Detect which cell encompasses the target text, then output its [X, Y] center coordinate. 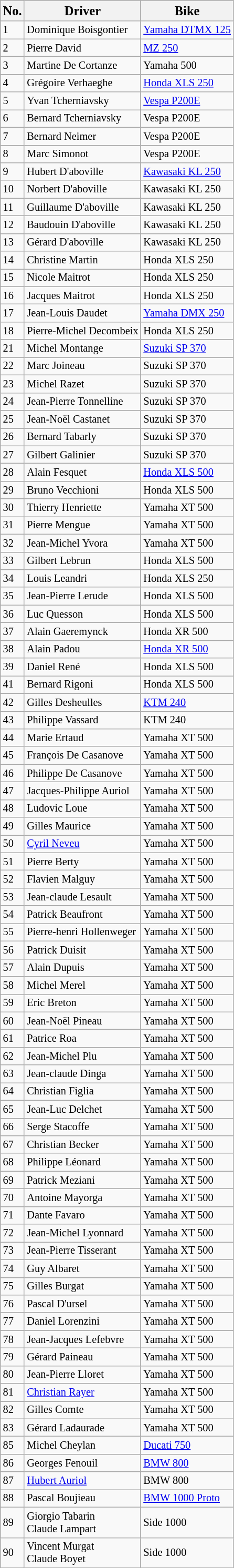
73 [13, 1251]
2 [13, 48]
Marc Joineau [82, 366]
Yvan Tcherniavsky [82, 101]
47 [13, 791]
12 [13, 224]
Michel Merel [82, 985]
Alain Fesquet [82, 472]
5 [13, 101]
Dominique Boisgontier [82, 30]
59 [13, 1003]
55 [13, 932]
Jacques-Philippe Auriol [82, 791]
Jean-Pierre Lerude [82, 596]
Bernard Rigoni [82, 684]
86 [13, 1463]
Dante Favaro [82, 1215]
Flavien Malguy [82, 879]
57 [13, 968]
16 [13, 295]
Jean-Noël Pineau [82, 1021]
Bruno Vecchioni [82, 490]
80 [13, 1375]
38 [13, 649]
François De Casanove [82, 755]
Bike [187, 11]
75 [13, 1286]
Bernard Tabarly [82, 437]
41 [13, 684]
Jean-Pierre Lloret [82, 1375]
Giorgio Tabarin Claude Lampart [82, 1522]
7 [13, 136]
Guillaume D'aboville [82, 207]
32 [13, 543]
9 [13, 171]
67 [13, 1144]
Jean-claude Lesault [82, 897]
Jean-Michel Plu [82, 1056]
51 [13, 862]
Jacques Maitrot [82, 295]
Pierre Berty [82, 862]
Bernard Tcherniavsky [82, 118]
Patrick Meziani [82, 1180]
Christian Rayer [82, 1392]
BMW 1000 Proto [187, 1498]
Gérard Paineau [82, 1357]
74 [13, 1268]
Nicole Maitrot [82, 278]
68 [13, 1162]
11 [13, 207]
Norbert D'aboville [82, 189]
28 [13, 472]
8 [13, 154]
60 [13, 1021]
42 [13, 702]
Jean-Pierre Tonnelline [82, 402]
Jean-claude Dinga [82, 1074]
Pierre Mengue [82, 525]
76 [13, 1304]
Pierre David [82, 48]
61 [13, 1038]
Marie Ertaud [82, 737]
Patrick Duisit [82, 950]
Daniel Lorenzini [82, 1321]
Eric Breton [82, 1003]
30 [13, 508]
Driver [82, 11]
18 [13, 331]
72 [13, 1233]
31 [13, 525]
Gilbert Galinier [82, 455]
79 [13, 1357]
Alain Padou [82, 649]
14 [13, 260]
1 [13, 30]
Michel Cheylan [82, 1445]
49 [13, 826]
65 [13, 1109]
83 [13, 1428]
35 [13, 596]
25 [13, 419]
64 [13, 1091]
Guy Albaret [82, 1268]
13 [13, 242]
Jean-Jacques Lefebvre [82, 1339]
Gilles Comte [82, 1410]
Yamaha 500 [187, 65]
52 [13, 879]
Patrick Beaufront [82, 915]
Gérard D'aboville [82, 242]
29 [13, 490]
71 [13, 1215]
Vincent Murgat Claude Boyet [82, 1553]
Antoine Mayorga [82, 1197]
Gilles Desheulles [82, 702]
Michel Razet [82, 384]
Pascal Boujieau [82, 1498]
Michel Montange [82, 349]
Ducati 750 [187, 1445]
Gilbert Lebrun [82, 561]
46 [13, 773]
15 [13, 278]
33 [13, 561]
81 [13, 1392]
Jean-Noël Castanet [82, 419]
26 [13, 437]
53 [13, 897]
Ludovic Loue [82, 808]
Luc Quesson [82, 614]
Patrice Roa [82, 1038]
Gilles Burgat [82, 1286]
34 [13, 578]
Christian Becker [82, 1144]
No. [13, 11]
Hubert D'aboville [82, 171]
21 [13, 349]
Daniel René [82, 667]
Jean-Luc Delchet [82, 1109]
77 [13, 1321]
48 [13, 808]
Pierre-henri Hollenweger [82, 932]
85 [13, 1445]
Pierre-Michel Decombeix [82, 331]
58 [13, 985]
17 [13, 313]
Serge Stacoffe [82, 1127]
Philippe De Casanove [82, 773]
Bernard Neimer [82, 136]
Cyril Neveu [82, 844]
Grégoire Verhaeghe [82, 83]
Alain Gaeremynck [82, 631]
Baudouin D'aboville [82, 224]
36 [13, 614]
82 [13, 1410]
Gilles Maurice [82, 826]
Yamaha DMX 250 [187, 313]
66 [13, 1127]
70 [13, 1197]
62 [13, 1056]
Alain Dupuis [82, 968]
Louis Leandri [82, 578]
Thierry Henriette [82, 508]
90 [13, 1553]
Philippe Léonard [82, 1162]
54 [13, 915]
23 [13, 384]
Marc Simonot [82, 154]
39 [13, 667]
44 [13, 737]
Jean-Louis Daudet [82, 313]
69 [13, 1180]
Martine De Cortanze [82, 65]
88 [13, 1498]
78 [13, 1339]
3 [13, 65]
Hubert Auriol [82, 1481]
Jean-Michel Yvora [82, 543]
Jean-Michel Lyonnard [82, 1233]
37 [13, 631]
Christian Figlia [82, 1091]
Yamaha DTMX 125 [187, 30]
Philippe Vassard [82, 720]
MZ 250 [187, 48]
Pascal D'ursel [82, 1304]
87 [13, 1481]
6 [13, 118]
Jean-Pierre Tisserant [82, 1251]
22 [13, 366]
24 [13, 402]
Georges Fenouil [82, 1463]
63 [13, 1074]
27 [13, 455]
4 [13, 83]
43 [13, 720]
56 [13, 950]
Christine Martin [82, 260]
89 [13, 1522]
50 [13, 844]
Gérard Ladaurade [82, 1428]
10 [13, 189]
45 [13, 755]
